Find where the given text appears and provide that cell's center as (X, Y) coordinate. 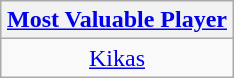
Most Valuable Player (116, 20)
Kikas (116, 58)
